Extract the (X, Y) coordinate from the center of the cell holding the provided text.  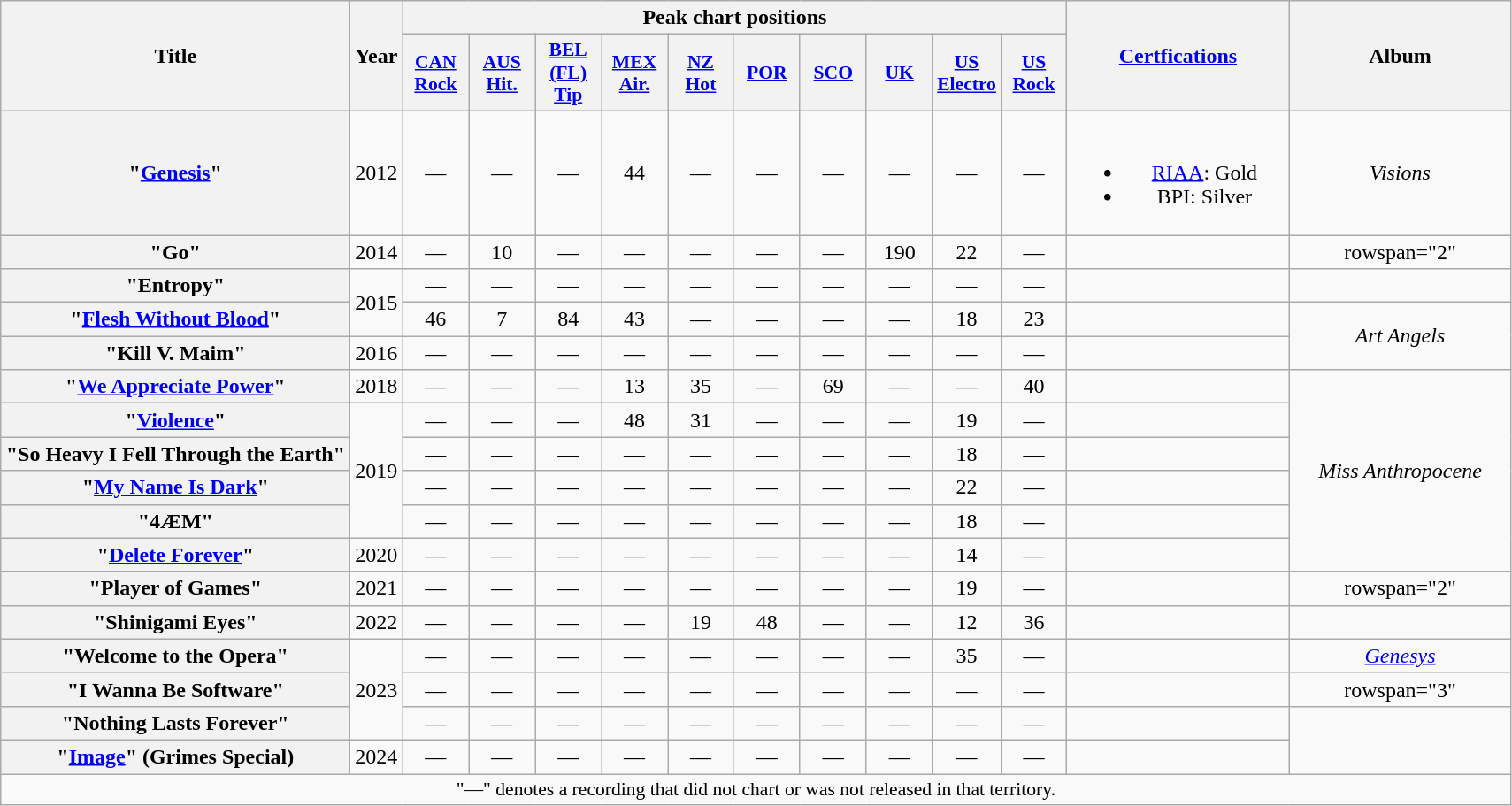
190 (899, 252)
Peak chart positions (734, 18)
Genesys (1400, 656)
2016 (377, 353)
23 (1033, 319)
"We Appreciate Power" (175, 387)
RIAA: GoldBPI: Silver (1178, 173)
Album (1400, 57)
POR (766, 73)
10 (503, 252)
Miss Anthropocene (1400, 471)
MEXAir. (635, 73)
USRock (1033, 73)
"Genesis" (175, 173)
31 (701, 420)
40 (1033, 387)
Visions (1400, 173)
2015 (377, 303)
84 (568, 319)
"Flesh Without Blood" (175, 319)
UK (899, 73)
36 (1033, 622)
rowspan="3" (1400, 689)
NZHot (701, 73)
46 (435, 319)
2020 (377, 555)
43 (635, 319)
13 (635, 387)
2021 (377, 588)
2023 (377, 689)
Certfications (1178, 57)
"—" denotes a recording that did not chart or was not released in that territory. (756, 789)
"Shinigami Eyes" (175, 622)
"Welcome to the Opera" (175, 656)
12 (966, 622)
"Delete Forever" (175, 555)
"Player of Games" (175, 588)
"I Wanna Be Software" (175, 689)
SCO (833, 73)
2014 (377, 252)
"4ÆM" (175, 521)
"Go" (175, 252)
Year (377, 57)
7 (503, 319)
2012 (377, 173)
"Entropy" (175, 286)
BEL(FL)Tip (568, 73)
"My Name Is Dark" (175, 487)
2024 (377, 756)
AUSHit. (503, 73)
44 (635, 173)
"Nothing Lasts Forever" (175, 723)
"Kill V. Maim" (175, 353)
14 (966, 555)
2019 (377, 471)
CANRock (435, 73)
2018 (377, 387)
"So Heavy I Fell Through the Earth" (175, 454)
2022 (377, 622)
USElectro (966, 73)
"Violence" (175, 420)
69 (833, 387)
"Image" (Grimes Special) (175, 756)
Title (175, 57)
Art Angels (1400, 336)
